Capture the cell that displays the provided text and extract its [x, y] central coordinate. 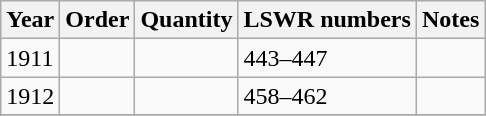
Year [30, 20]
1912 [30, 96]
LSWR numbers [327, 20]
Order [98, 20]
443–447 [327, 58]
Notes [450, 20]
1911 [30, 58]
Quantity [186, 20]
458–462 [327, 96]
